Capture the cell that displays the provided text and extract its [x, y] central coordinate. 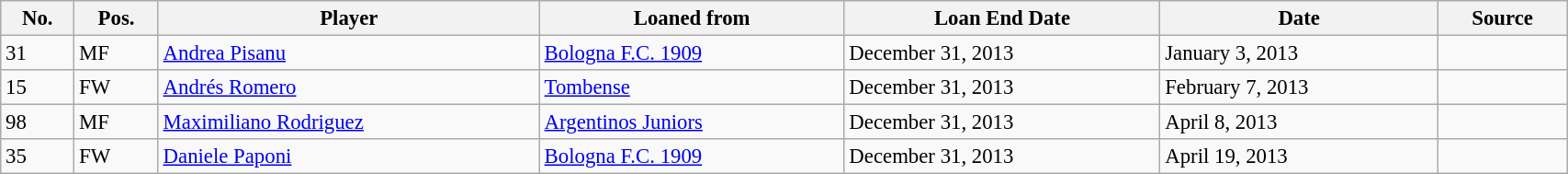
January 3, 2013 [1299, 53]
Maximiliano Rodriguez [349, 122]
April 8, 2013 [1299, 122]
98 [38, 122]
Pos. [117, 18]
35 [38, 157]
April 19, 2013 [1299, 157]
Tombense [692, 87]
Loaned from [692, 18]
No. [38, 18]
Loan End Date [1002, 18]
Player [349, 18]
Andrea Pisanu [349, 53]
31 [38, 53]
Date [1299, 18]
Argentinos Juniors [692, 122]
Andrés Romero [349, 87]
Daniele Paponi [349, 157]
15 [38, 87]
February 7, 2013 [1299, 87]
Source [1502, 18]
